Return the [X, Y] coordinate for the center point of the cell that contains the specified text.  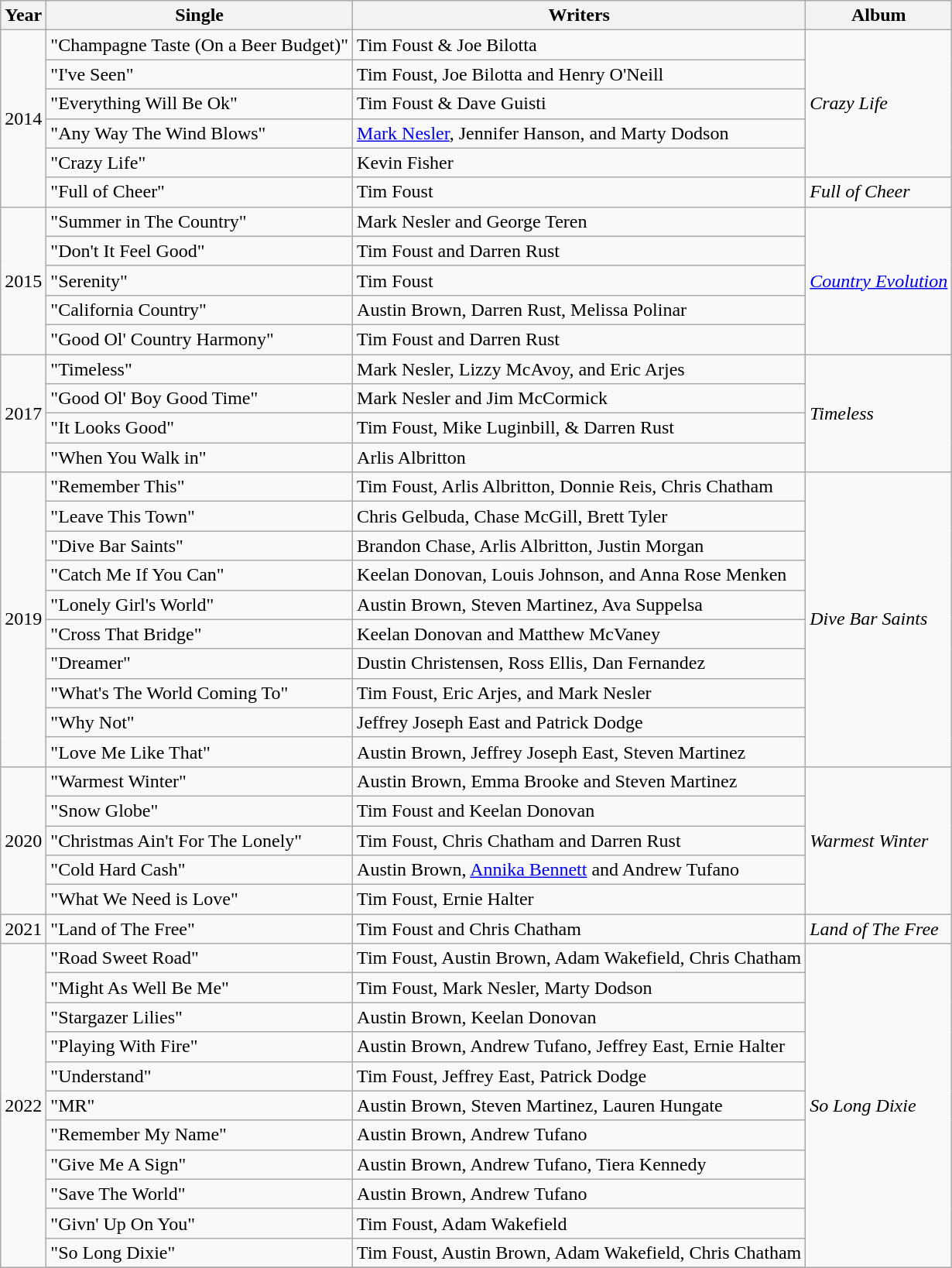
"Why Not" [200, 722]
Tim Foust, Eric Arjes, and Mark Nesler [579, 693]
Mark Nesler and Jim McCormick [579, 399]
Tim Foust, Arlis Albritton, Donnie Reis, Chris Chatham [579, 487]
"Dive Bar Saints" [200, 546]
Tim Foust, Jeffrey East, Patrick Dodge [579, 1076]
Austin Brown, Annika Bennett and Andrew Tufano [579, 870]
Mark Nesler and George Teren [579, 221]
Jeffrey Joseph East and Patrick Dodge [579, 722]
"Everything Will Be Ok" [200, 104]
"Good Ol' Boy Good Time" [200, 399]
Dustin Christensen, Ross Ellis, Dan Fernandez [579, 663]
Land of The Free [879, 929]
2022 [23, 1105]
Austin Brown, Steven Martinez, Lauren Hungate [579, 1105]
"Warmest Winter" [200, 781]
Warmest Winter [879, 840]
"Cross That Bridge" [200, 634]
"Crazy Life" [200, 163]
So Long Dixie [879, 1105]
"California Country" [200, 310]
Single [200, 15]
Mark Nesler, Jennifer Hanson, and Marty Dodson [579, 133]
"Road Sweet Road" [200, 958]
Keelan Donovan, Louis Johnson, and Anna Rose Menken [579, 575]
Kevin Fisher [579, 163]
"Timeless" [200, 369]
2021 [23, 929]
Tim Foust, Adam Wakefield [579, 1223]
Austin Brown, Darren Rust, Melissa Polinar [579, 310]
"Give Me A Sign" [200, 1164]
"Serenity" [200, 280]
Tim Foust, Chris Chatham and Darren Rust [579, 840]
Dive Bar Saints [879, 619]
"Land of The Free" [200, 929]
"Might As Well Be Me" [200, 988]
Austin Brown, Emma Brooke and Steven Martinez [579, 781]
Album [879, 15]
Austin Brown, Keelan Donovan [579, 1017]
Tim Foust, Mike Luginbill, & Darren Rust [579, 428]
"Cold Hard Cash" [200, 870]
Tim Foust & Joe Bilotta [579, 45]
"Understand" [200, 1076]
Full of Cheer [879, 192]
Tim Foust, Joe Bilotta and Henry O'Neill [579, 74]
"Snow Globe" [200, 810]
"Remember This" [200, 487]
Timeless [879, 413]
"When You Walk in" [200, 458]
Arlis Albritton [579, 458]
"MR" [200, 1105]
"Full of Cheer" [200, 192]
"Save The World" [200, 1194]
"Don't It Feel Good" [200, 251]
"Playing With Fire" [200, 1047]
"Leave This Town" [200, 516]
"So Long Dixie" [200, 1253]
Tim Foust, Mark Nesler, Marty Dodson [579, 988]
2020 [23, 840]
Brandon Chase, Arlis Albritton, Justin Morgan [579, 546]
Austin Brown, Andrew Tufano, Tiera Kennedy [579, 1164]
Austin Brown, Steven Martinez, Ava Suppelsa [579, 605]
Tim Foust and Chris Chatham [579, 929]
"Dreamer" [200, 663]
"It Looks Good" [200, 428]
Year [23, 15]
Austin Brown, Andrew Tufano, Jeffrey East, Ernie Halter [579, 1047]
"Champagne Taste (On a Beer Budget)" [200, 45]
Country Evolution [879, 280]
"Love Me Like That" [200, 752]
"Lonely Girl's World" [200, 605]
"I've Seen" [200, 74]
Keelan Donovan and Matthew McVaney [579, 634]
"Remember My Name" [200, 1135]
"Christmas Ain't For The Lonely" [200, 840]
"Good Ol' Country Harmony" [200, 339]
2014 [23, 118]
"Catch Me If You Can" [200, 575]
Crazy Life [879, 104]
"Givn' Up On You" [200, 1223]
2017 [23, 413]
Chris Gelbuda, Chase McGill, Brett Tyler [579, 516]
Mark Nesler, Lizzy McAvoy, and Eric Arjes [579, 369]
Tim Foust, Ernie Halter [579, 900]
2019 [23, 619]
2015 [23, 280]
"Summer in The Country" [200, 221]
Writers [579, 15]
Tim Foust & Dave Guisti [579, 104]
Tim Foust and Keelan Donovan [579, 810]
Austin Brown, Jeffrey Joseph East, Steven Martinez [579, 752]
"Any Way The Wind Blows" [200, 133]
"What's The World Coming To" [200, 693]
"Stargazer Lilies" [200, 1017]
"What We Need is Love" [200, 900]
